Output the (x, y) coordinate of the center of the cell containing the given text.  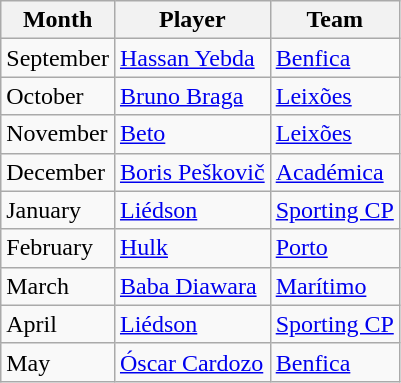
Player (192, 20)
Team (334, 20)
Marítimo (334, 286)
January (58, 210)
September (58, 58)
Baba Diawara (192, 286)
October (58, 96)
Óscar Cardozo (192, 362)
Month (58, 20)
Boris Peškovič (192, 172)
April (58, 324)
Hulk (192, 248)
December (58, 172)
May (58, 362)
February (58, 248)
Hassan Yebda (192, 58)
March (58, 286)
November (58, 134)
Beto (192, 134)
Académica (334, 172)
Porto (334, 248)
Bruno Braga (192, 96)
